Find where the given text appears and provide that cell's center as [X, Y] coordinate. 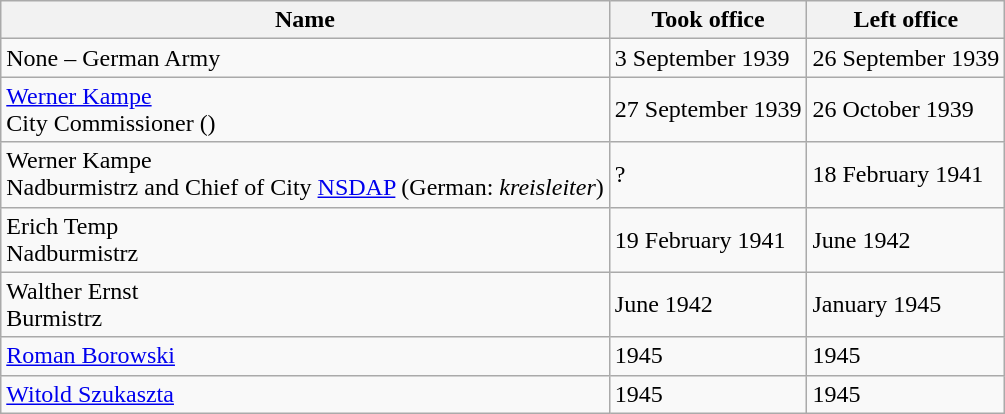
3 September 1939 [708, 58]
19 February 1941 [708, 240]
26 September 1939 [906, 58]
January 1945 [906, 304]
Name [306, 20]
27 September 1939 [708, 110]
18 February 1941 [906, 174]
26 October 1939 [906, 110]
Walther Ernst Burmistrz [306, 304]
Erich Temp Nadburmistrz [306, 240]
None – German Army [306, 58]
Took office [708, 20]
Roman Borowski [306, 356]
Witold Szukaszta [306, 394]
? [708, 174]
Werner Kampe Nadburmistrz and Chief of City NSDAP (German: kreisleiter) [306, 174]
Left office [906, 20]
Werner Kampe City Commissioner () [306, 110]
